Scan for the cell matching the given text and deliver its [x, y] coordinate at center. 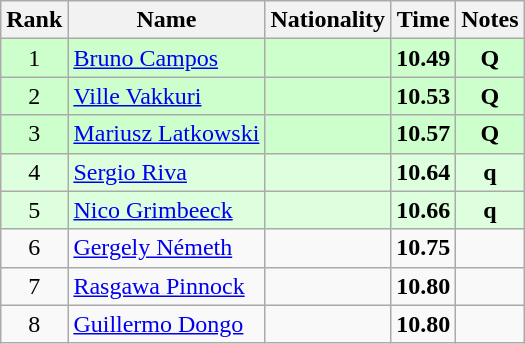
10.75 [424, 248]
Sergio Riva [166, 172]
10.53 [424, 96]
Ville Vakkuri [166, 96]
10.49 [424, 58]
1 [34, 58]
Guillermo Dongo [166, 324]
4 [34, 172]
10.57 [424, 134]
Nationality [328, 20]
6 [34, 248]
10.64 [424, 172]
Rank [34, 20]
2 [34, 96]
Notes [490, 20]
Rasgawa Pinnock [166, 286]
Gergely Németh [166, 248]
10.66 [424, 210]
5 [34, 210]
7 [34, 286]
Nico Grimbeeck [166, 210]
Time [424, 20]
Bruno Campos [166, 58]
3 [34, 134]
Name [166, 20]
8 [34, 324]
Mariusz Latkowski [166, 134]
